Pinpoint the cell where the given text exists, returning its [x, y] midpoint coordinate. 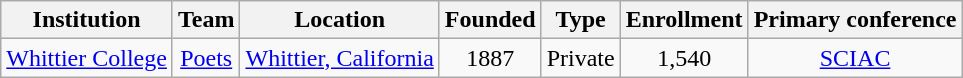
Private [580, 58]
Founded [490, 20]
SCIAC [855, 58]
Institution [87, 20]
Enrollment [684, 20]
Location [340, 20]
Team [206, 20]
Poets [206, 58]
1,540 [684, 58]
Primary conference [855, 20]
Whittier College [87, 58]
Type [580, 20]
Whittier, California [340, 58]
1887 [490, 58]
